Return the [X, Y] coordinate for the center point of the cell that contains the specified text.  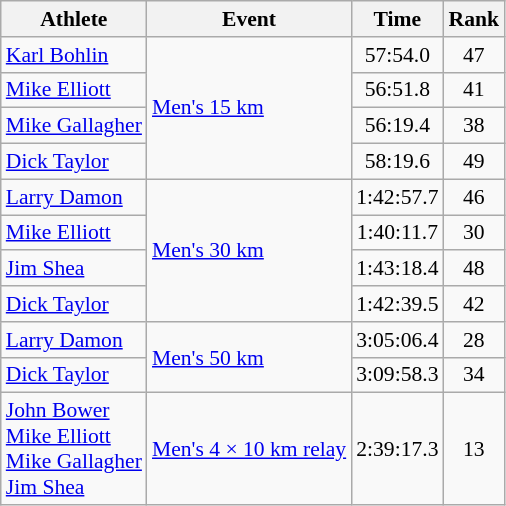
1:43:18.4 [397, 269]
Event [249, 19]
John BowerMike ElliottMike GallagherJim Shea [74, 449]
48 [474, 269]
Men's 50 km [249, 358]
56:19.4 [397, 126]
58:19.6 [397, 162]
30 [474, 233]
46 [474, 197]
Men's 15 km [249, 108]
1:42:57.7 [397, 197]
Men's 30 km [249, 250]
Mike Gallagher [74, 126]
34 [474, 375]
28 [474, 340]
Men's 4 × 10 km relay [249, 449]
Time [397, 19]
49 [474, 162]
1:40:11.7 [397, 233]
3:09:58.3 [397, 375]
2:39:17.3 [397, 449]
Rank [474, 19]
38 [474, 126]
1:42:39.5 [397, 304]
13 [474, 449]
42 [474, 304]
47 [474, 55]
Jim Shea [74, 269]
Athlete [74, 19]
56:51.8 [397, 90]
41 [474, 90]
Karl Bohlin [74, 55]
3:05:06.4 [397, 340]
57:54.0 [397, 55]
